Provide the [x, y] coordinate of the cell's center where the given text is located.  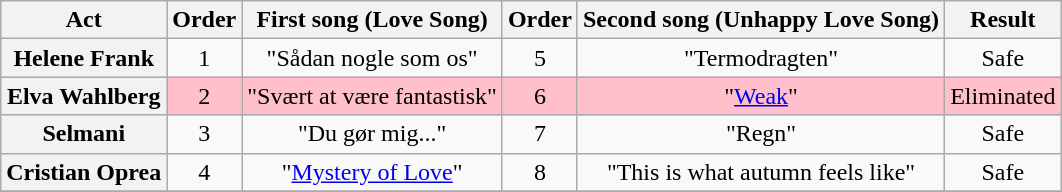
4 [204, 172]
"Svært at være fantastisk" [372, 96]
"Regn" [760, 134]
"Mystery of Love" [372, 172]
8 [540, 172]
3 [204, 134]
"Du gør mig..." [372, 134]
"Sådan nogle som os" [372, 58]
5 [540, 58]
Eliminated [1003, 96]
1 [204, 58]
"Weak" [760, 96]
Act [84, 20]
"This is what autumn feels like" [760, 172]
Elva Wahlberg [84, 96]
2 [204, 96]
Second song (Unhappy Love Song) [760, 20]
6 [540, 96]
7 [540, 134]
Result [1003, 20]
"Termodragten" [760, 58]
Selmani [84, 134]
First song (Love Song) [372, 20]
Cristian Oprea [84, 172]
Helene Frank [84, 58]
